Extract the (x, y) coordinate from the center of the cell holding the provided text.  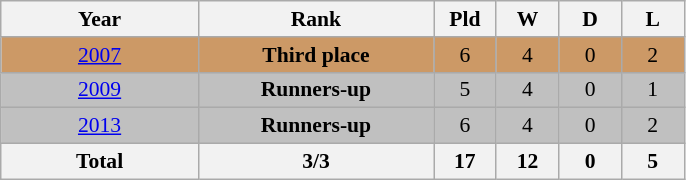
2007 (100, 55)
2009 (100, 90)
3/3 (316, 162)
Year (100, 19)
12 (528, 162)
L (652, 19)
Third place (316, 55)
Total (100, 162)
17 (466, 162)
Pld (466, 19)
1 (652, 90)
D (590, 19)
Rank (316, 19)
2013 (100, 126)
W (528, 19)
